Search for the cell housing the specified text and yield its (X, Y) center coordinate. 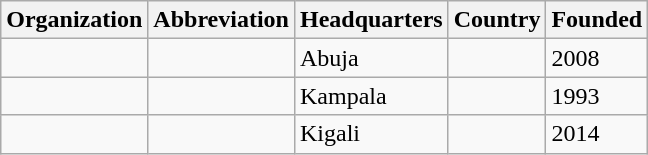
1993 (597, 96)
Organization (74, 20)
Abbreviation (222, 20)
2008 (597, 58)
Kigali (371, 134)
Headquarters (371, 20)
Country (497, 20)
2014 (597, 134)
Abuja (371, 58)
Kampala (371, 96)
Founded (597, 20)
